Capture the cell that displays the provided text and extract its (x, y) central coordinate. 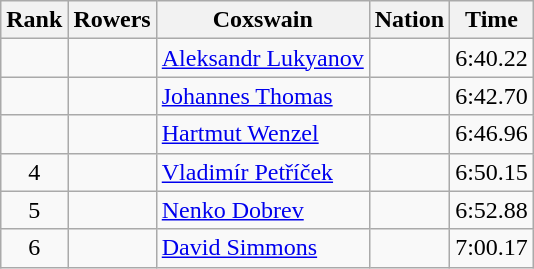
Aleksandr Lukyanov (262, 58)
6:40.22 (492, 58)
Coxswain (262, 20)
6 (34, 248)
4 (34, 172)
Rank (34, 20)
6:50.15 (492, 172)
6:42.70 (492, 96)
6:46.96 (492, 134)
7:00.17 (492, 248)
Nation (409, 20)
Vladimír Petříček (262, 172)
Time (492, 20)
Nenko Dobrev (262, 210)
6:52.88 (492, 210)
5 (34, 210)
Hartmut Wenzel (262, 134)
Johannes Thomas (262, 96)
Rowers (112, 20)
David Simmons (262, 248)
